Determine the (x, y) coordinate at the center of the cell enclosing the given text.  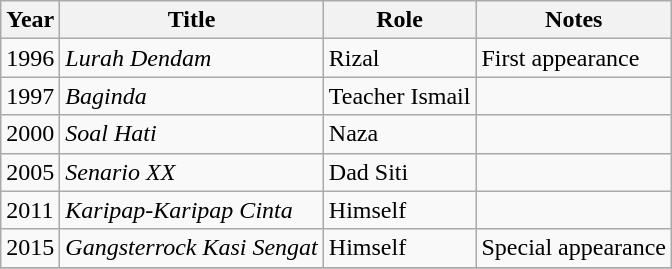
Soal Hati (192, 134)
Year (30, 20)
Dad Siti (400, 172)
1997 (30, 96)
2000 (30, 134)
Title (192, 20)
Teacher Ismail (400, 96)
Lurah Dendam (192, 58)
Senario XX (192, 172)
Gangsterrock Kasi Sengat (192, 248)
First appearance (574, 58)
Baginda (192, 96)
1996 (30, 58)
2005 (30, 172)
Naza (400, 134)
Karipap-Karipap Cinta (192, 210)
Role (400, 20)
Notes (574, 20)
Special appearance (574, 248)
Rizal (400, 58)
2011 (30, 210)
2015 (30, 248)
